Return [X, Y] of the center of cell containing provided text 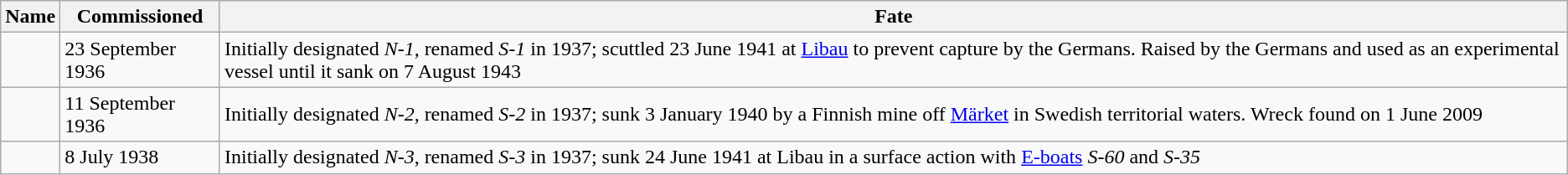
Initially designated N-3, renamed S-3 in 1937; sunk 24 June 1941 at Libau in a surface action with E-boats S-60 and S-35 [893, 157]
Commissioned [141, 17]
Name [30, 17]
8 July 1938 [141, 157]
11 September 1936 [141, 114]
Fate [893, 17]
23 September 1936 [141, 60]
